Extract the (X, Y) coordinate from the center of the cell holding the provided text.  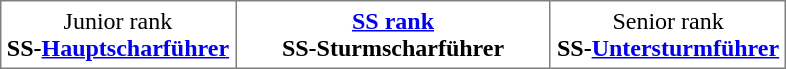
Junior rankSS-Hauptscharführer (118, 35)
Senior rankSS-Untersturmführer (668, 35)
SS rankSS-Sturmscharführer (393, 35)
